Capture the cell that displays the provided text and extract its (x, y) central coordinate. 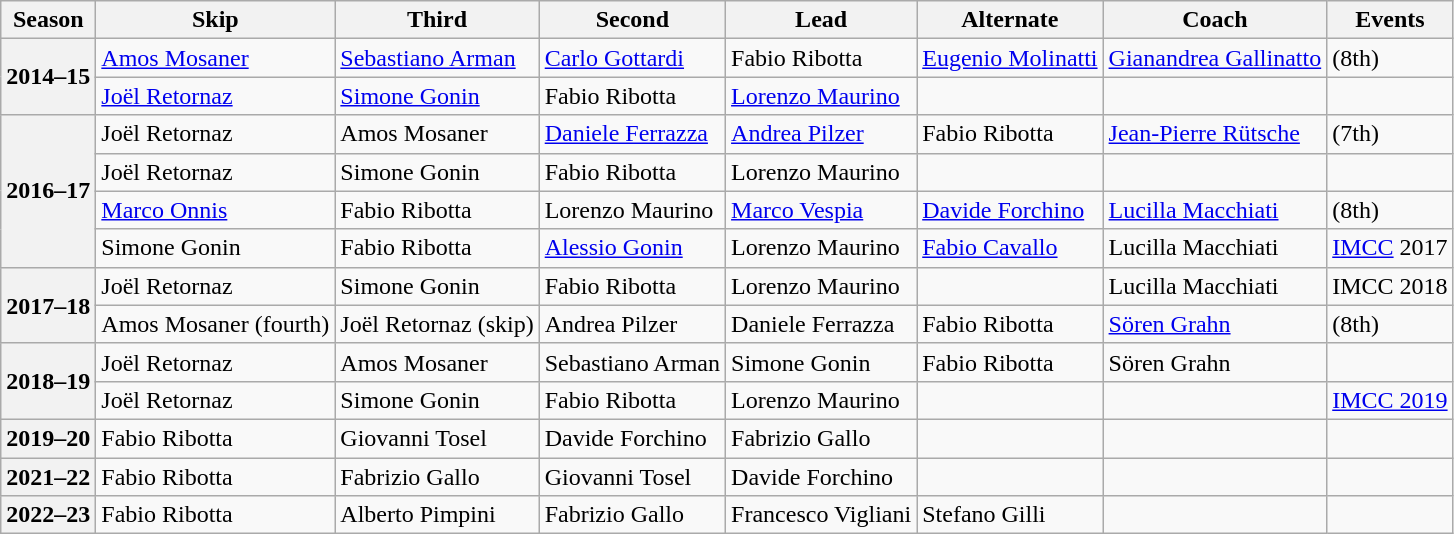
2017–18 (48, 305)
Second (632, 20)
Events (1390, 20)
2022–23 (48, 515)
Alternate (1010, 20)
Eugenio Molinatti (1010, 58)
Jean-Pierre Rütsche (1215, 134)
Gianandrea Gallinatto (1215, 58)
Season (48, 20)
Lead (822, 20)
Francesco Vigliani (822, 515)
Marco Onnis (216, 210)
Alberto Pimpini (437, 515)
Fabio Cavallo (1010, 248)
Amos Mosaner (fourth) (216, 324)
2019–20 (48, 438)
2016–17 (48, 191)
Skip (216, 20)
(7th) (1390, 134)
2018–19 (48, 381)
Joël Retornaz (skip) (437, 324)
Coach (1215, 20)
2021–22 (48, 477)
IMCC 2018 (1390, 286)
Marco Vespia (822, 210)
IMCC 2019 (1390, 400)
Third (437, 20)
Stefano Gilli (1010, 515)
IMCC 2017 (1390, 248)
Carlo Gottardi (632, 58)
Alessio Gonin (632, 248)
2014–15 (48, 77)
